Pinpoint the cell where the given text exists, returning its [x, y] midpoint coordinate. 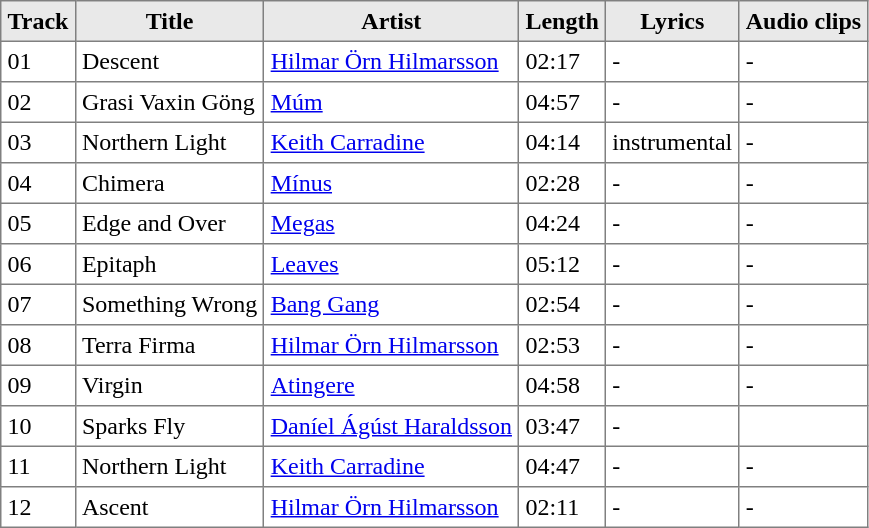
Ascent [170, 507]
04:47 [562, 466]
Audio clips [804, 21]
05:12 [562, 264]
02:28 [562, 183]
Title [170, 21]
Epitaph [170, 264]
Artist [392, 21]
08 [38, 345]
Edge and Over [170, 223]
instrumental [672, 142]
02 [38, 102]
Megas [392, 223]
02:17 [562, 61]
Chimera [170, 183]
Sparks Fly [170, 426]
04:58 [562, 385]
Virgin [170, 385]
12 [38, 507]
02:11 [562, 507]
Daníel Ágúst Haraldsson [392, 426]
03:47 [562, 426]
09 [38, 385]
Mínus [392, 183]
Length [562, 21]
Grasi Vaxin Göng [170, 102]
Something Wrong [170, 304]
Track [38, 21]
04:24 [562, 223]
Lyrics [672, 21]
05 [38, 223]
02:53 [562, 345]
Leaves [392, 264]
04:57 [562, 102]
04:14 [562, 142]
Descent [170, 61]
Bang Gang [392, 304]
Atingere [392, 385]
07 [38, 304]
01 [38, 61]
10 [38, 426]
06 [38, 264]
03 [38, 142]
04 [38, 183]
02:54 [562, 304]
11 [38, 466]
Múm [392, 102]
Terra Firma [170, 345]
